Find where the given text appears and provide that cell's center as (X, Y) coordinate. 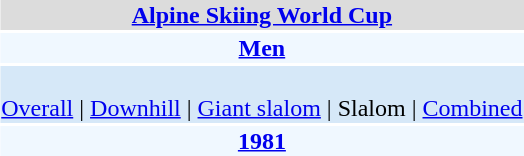
1981 (262, 141)
Overall | Downhill | Giant slalom | Slalom | Combined (262, 94)
Alpine Skiing World Cup (262, 15)
Men (262, 48)
